From the cell containing the given text, extract its center point as [x, y] coordinate. 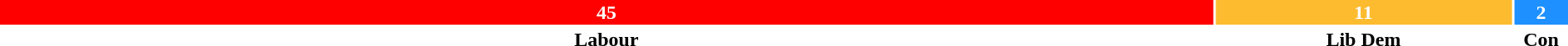
45 [606, 12]
2 [1541, 12]
11 [1364, 12]
